Pinpoint the cell where the given text exists, returning its [X, Y] midpoint coordinate. 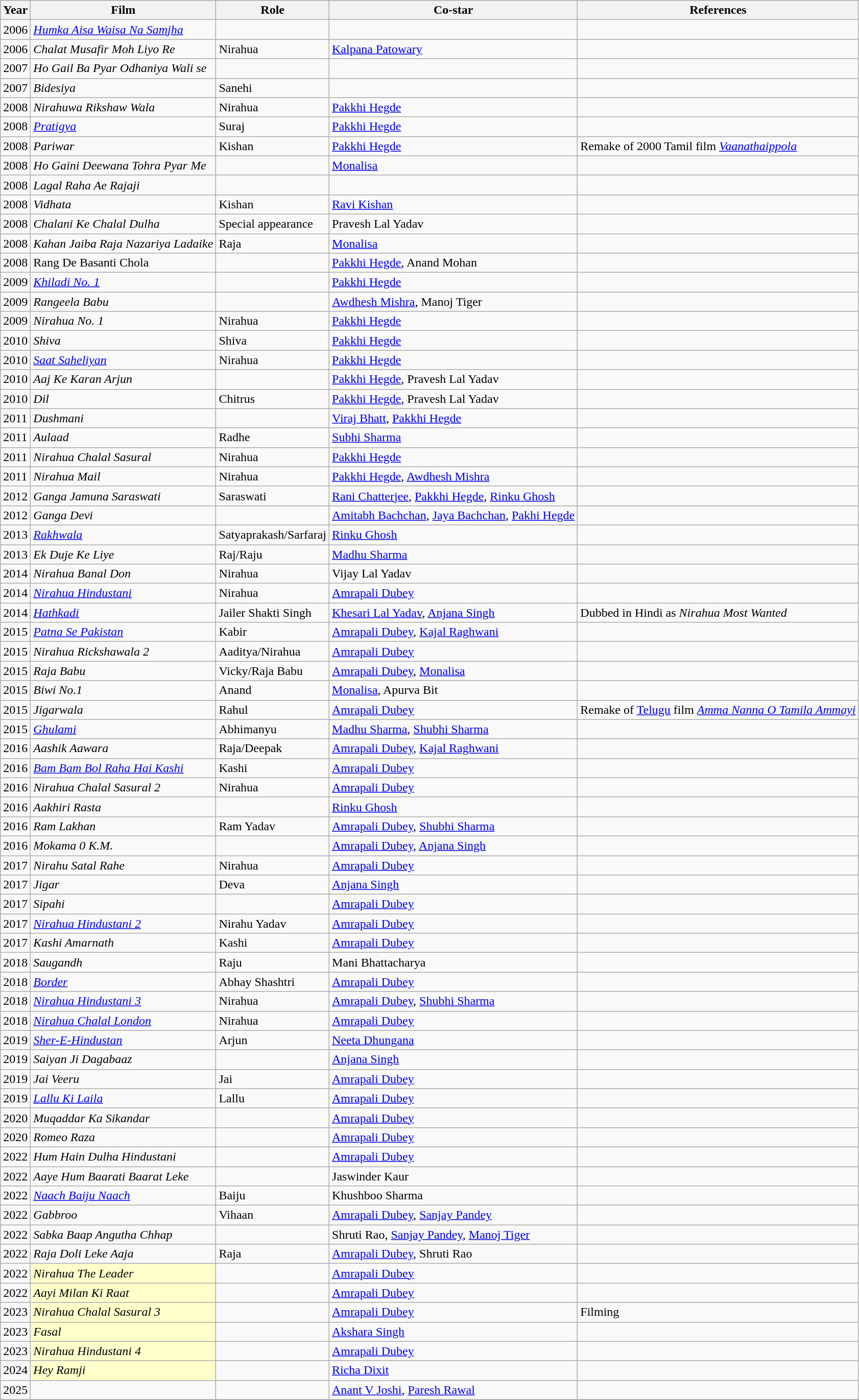
Nirahua Chalal Sasural [124, 457]
Anand [273, 690]
Jigar [124, 885]
Mokama 0 K.M. [124, 846]
Remake of Telugu film Amma Nanna O Tamila Ammayi [718, 710]
Nirahua Hindustani 3 [124, 1001]
Saugandh [124, 962]
Viraj Bhatt, Pakkhi Hegde [454, 418]
Ho Gaini Deewana Tohra Pyar Me [124, 165]
Kabir [273, 632]
Amrapali Dubey, Monalisa [454, 671]
Vidhata [124, 204]
Lallu [273, 1098]
Aashik Aawara [124, 749]
Lallu Ki Laila [124, 1098]
Chalat Musafir Moh Liyo Re [124, 49]
Jigarwala [124, 710]
Abhimanyu [273, 729]
Ram Lakhan [124, 826]
Aaye Hum Baarati Baarat Leke [124, 1176]
Raja Doli Leke Aaja [124, 1254]
Pakkhi Hegde, Awdhesh Mishra [454, 476]
Subhi Sharma [454, 438]
Bidesiya [124, 88]
Radhe [273, 438]
Kalpana Patowary [454, 49]
Rang De Basanti Chola [124, 263]
Deva [273, 885]
Role [273, 10]
Arjun [273, 1040]
Raja Babu [124, 671]
Rangeela Babu [124, 302]
Amrapali Dubey, Anjana Singh [454, 846]
Monalisa, Apurva Bit [454, 690]
Raja/Deepak [273, 749]
Border [124, 982]
Awdhesh Mishra, Manoj Tiger [454, 302]
Ganga Devi [124, 515]
Rakhwala [124, 535]
Romeo Raza [124, 1137]
Naach Baiju Naach [124, 1196]
Raj/Raju [273, 554]
Dubbed in Hindi as Nirahua Most Wanted [718, 613]
Vijay Lal Yadav [454, 574]
2025 [15, 1390]
Akshara Singh [454, 1332]
Madhu Sharma [454, 554]
Abhay Shashtri [273, 982]
Vicky/Raja Babu [273, 671]
Richa Dixit [454, 1370]
Nirahua Hindustani [124, 593]
References [718, 10]
Shruti Rao, Sanjay Pandey, Manoj Tiger [454, 1235]
Hathkadi [124, 613]
Biwi No.1 [124, 690]
Nirahua Rickshawala 2 [124, 651]
Pakkhi Hegde, Anand Mohan [454, 263]
Amrapali Dubey, Sanjay Pandey [454, 1215]
Pravesh Lal Yadav [454, 224]
Aulaad [124, 438]
Nirahua The Leader [124, 1273]
Jailer Shakti Singh [273, 613]
Sabka Baap Angutha Chhap [124, 1235]
2024 [15, 1370]
Nirahua Chalal Sasural 2 [124, 787]
Anant V Joshi, Paresh Rawal [454, 1390]
Nirahua No. 1 [124, 321]
Film [124, 10]
Jai Veeru [124, 1079]
Sanehi [273, 88]
Ram Yadav [273, 826]
Aaj Ke Karan Arjun [124, 379]
Pariwar [124, 146]
Pratigya [124, 127]
Lagal Raha Ae Rajaji [124, 185]
Fasal [124, 1332]
Nirahua Hindustani 2 [124, 924]
Muqaddar Ka Sikandar [124, 1118]
Ghulami [124, 729]
Rahul [273, 710]
Aakhiri Rasta [124, 807]
Dil [124, 399]
Kahan Jaiba Raja Nazariya Ladaike [124, 244]
Filming [718, 1312]
Suraj [273, 127]
Year [15, 10]
Gabbroo [124, 1215]
Saat Saheliyan [124, 360]
Nirahua Chalal London [124, 1021]
Nirahua Mail [124, 476]
Neeta Dhungana [454, 1040]
Aayi Milan Ki Raat [124, 1293]
Raju [273, 962]
Hum Hain Dulha Hindustani [124, 1156]
Ganga Jamuna Saraswati [124, 496]
Ek Duje Ke Liye [124, 554]
Baiju [273, 1196]
Humka Aisa Waisa Na Samjha [124, 30]
Madhu Sharma, Shubhi Sharma [454, 729]
Rani Chatterjee, Pakkhi Hegde, Rinku Ghosh [454, 496]
Nirahu Yadav [273, 924]
Ravi Kishan [454, 204]
Dushmani [124, 418]
Jaswinder Kaur [454, 1176]
Nirahua Chalal Sasural 3 [124, 1312]
Nirahua Banal Don [124, 574]
Remake of 2000 Tamil film Vaanathaippola [718, 146]
Jai [273, 1079]
Ho Gail Ba Pyar Odhaniya Wali se [124, 68]
Special appearance [273, 224]
Bam Bam Bol Raha Hai Kashi [124, 768]
Satyaprakash/Sarfaraj [273, 535]
Saiyan Ji Dagabaaz [124, 1059]
Hey Ramji [124, 1370]
Khushboo Sharma [454, 1196]
Vihaan [273, 1215]
Amitabh Bachchan, Jaya Bachchan, Pakhi Hegde [454, 515]
Khiladi No. 1 [124, 282]
Sipahi [124, 904]
Nirahuwa Rikshaw Wala [124, 107]
Nirahua Hindustani 4 [124, 1351]
Saraswati [273, 496]
Sher-E-Hindustan [124, 1040]
Nirahu Satal Rahe [124, 865]
Mani Bhattacharya [454, 962]
Kashi Amarnath [124, 943]
Aaditya/Nirahua [273, 651]
Co-star [454, 10]
Patna Se Pakistan [124, 632]
Chalani Ke Chalal Dulha [124, 224]
Khesari Lal Yadav, Anjana Singh [454, 613]
Amrapali Dubey, Shruti Rao [454, 1254]
Chitrus [273, 399]
